Find where the given text appears and provide that cell's center as (x, y) coordinate. 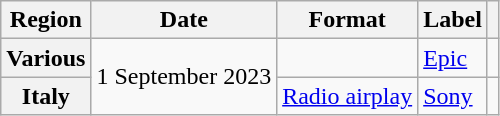
Format (348, 20)
Italy (46, 96)
Various (46, 58)
Sony (453, 96)
Label (453, 20)
Date (184, 20)
Region (46, 20)
Epic (453, 58)
1 September 2023 (184, 77)
Radio airplay (348, 96)
